Provide the [X, Y] coordinate of the cell's center where the given text is located.  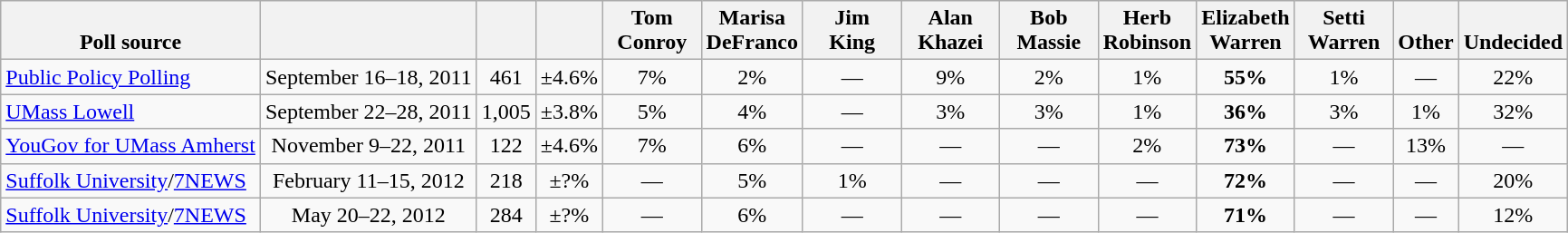
284 [505, 215]
461 [505, 77]
73% [1246, 146]
AlanKhazei [951, 31]
72% [1246, 180]
September 16–18, 2011 [368, 77]
12% [1513, 215]
MarisaDeFranco [752, 31]
71% [1246, 215]
Public Policy Polling [130, 77]
September 22–28, 2011 [368, 112]
BobMassie [1049, 31]
SettiWarren [1344, 31]
YouGov for UMass Amherst [130, 146]
9% [951, 77]
55% [1246, 77]
13% [1426, 146]
Other [1426, 31]
218 [505, 180]
Poll source [130, 31]
May 20–22, 2012 [368, 215]
4% [752, 112]
122 [505, 146]
22% [1513, 77]
November 9–22, 2011 [368, 146]
Undecided [1513, 31]
February 11–15, 2012 [368, 180]
20% [1513, 180]
36% [1246, 112]
32% [1513, 112]
HerbRobinson [1147, 31]
JimKing [851, 31]
UMass Lowell [130, 112]
±3.8% [569, 112]
1,005 [505, 112]
TomConroy [652, 31]
ElizabethWarren [1246, 31]
